Search for the cell housing the specified text and yield its [x, y] center coordinate. 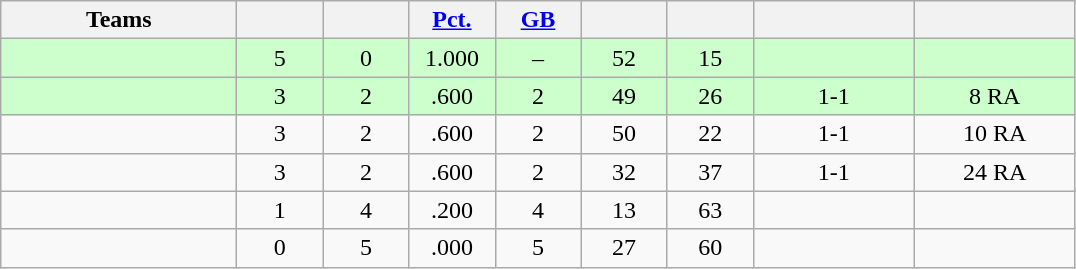
52 [624, 58]
26 [710, 96]
32 [624, 172]
Pct. [452, 20]
37 [710, 172]
13 [624, 210]
27 [624, 248]
10 RA [994, 134]
50 [624, 134]
63 [710, 210]
22 [710, 134]
.000 [452, 248]
24 RA [994, 172]
15 [710, 58]
Teams [119, 20]
GB [538, 20]
1 [280, 210]
1.000 [452, 58]
8 RA [994, 96]
– [538, 58]
60 [710, 248]
.200 [452, 210]
49 [624, 96]
